Scan for the cell matching the given text and deliver its [x, y] coordinate at center. 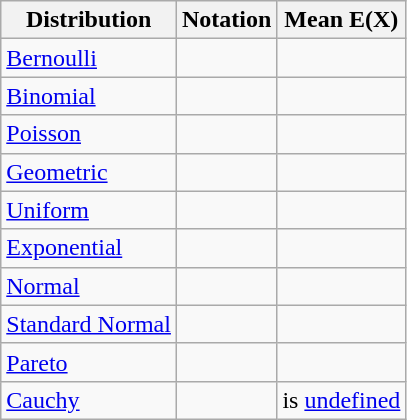
Bernoulli [89, 58]
is undefined [342, 400]
Notation [226, 20]
Exponential [89, 248]
Uniform [89, 210]
Standard Normal [89, 324]
Pareto [89, 362]
Distribution [89, 20]
Cauchy [89, 400]
Geometric [89, 172]
Mean E(X) [342, 20]
Poisson [89, 134]
Normal [89, 286]
Binomial [89, 96]
